Locate the cell with the specified text and output its [X, Y] center coordinate. 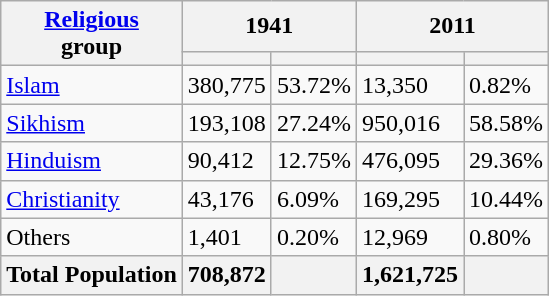
29.36% [506, 161]
1,621,725 [410, 275]
1,401 [226, 237]
12.75% [314, 161]
90,412 [226, 161]
Sikhism [92, 123]
0.20% [314, 237]
27.24% [314, 123]
380,775 [226, 85]
Others [92, 237]
193,108 [226, 123]
Islam [92, 85]
Christianity [92, 199]
2011 [452, 26]
Hinduism [92, 161]
6.09% [314, 199]
58.58% [506, 123]
53.72% [314, 85]
10.44% [506, 199]
476,095 [410, 161]
169,295 [410, 199]
Total Population [92, 275]
Religiousgroup [92, 34]
708,872 [226, 275]
950,016 [410, 123]
13,350 [410, 85]
0.82% [506, 85]
1941 [269, 26]
12,969 [410, 237]
43,176 [226, 199]
0.80% [506, 237]
